Locate the cell with the specified text and output its (X, Y) center coordinate. 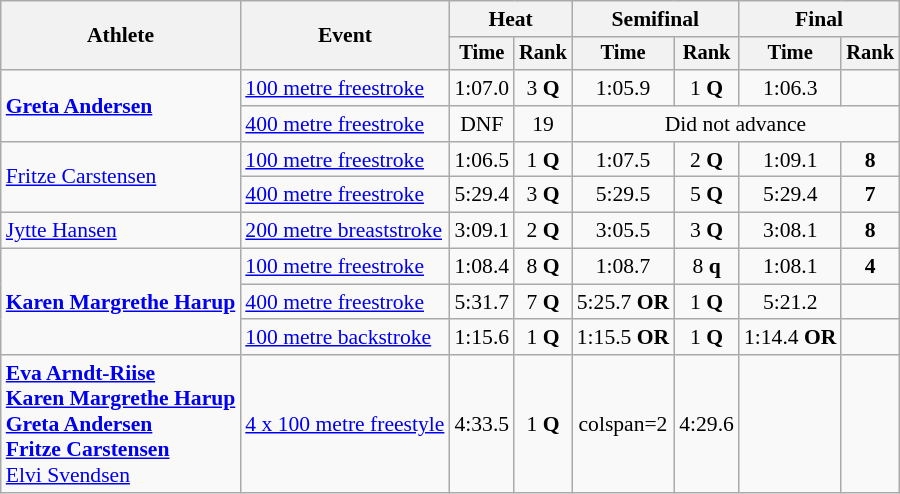
4:33.5 (482, 424)
DNF (482, 124)
3:05.5 (623, 231)
19 (543, 124)
1:07.0 (482, 88)
5:29.5 (623, 195)
5:31.7 (482, 302)
1:14.4 OR (790, 338)
Eva Arndt-RiiseKaren Margrethe HarupGreta AndersenFritze CarstensenElvi Svendsen (121, 424)
200 metre breaststroke (344, 231)
1:07.5 (623, 160)
3:09.1 (482, 231)
Fritze Carstensen (121, 178)
4 (870, 267)
1:08.4 (482, 267)
7 (870, 195)
100 metre backstroke (344, 338)
Semifinal (656, 19)
1:15.6 (482, 338)
Heat (510, 19)
8 Q (543, 267)
1:05.9 (623, 88)
Jytte Hansen (121, 231)
5:25.7 OR (623, 302)
1:15.5 OR (623, 338)
1:09.1 (790, 160)
Did not advance (736, 124)
4:29.6 (706, 424)
Greta Andersen (121, 106)
colspan=2 (623, 424)
Athlete (121, 36)
Karen Margrethe Harup (121, 302)
5:21.2 (790, 302)
1:06.3 (790, 88)
Event (344, 36)
5 Q (706, 195)
1:08.7 (623, 267)
3:08.1 (790, 231)
4 x 100 metre freestyle (344, 424)
7 Q (543, 302)
1:08.1 (790, 267)
1:06.5 (482, 160)
Final (819, 19)
8 q (706, 267)
